Capture the cell that displays the provided text and extract its (x, y) central coordinate. 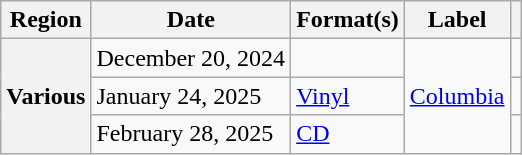
February 28, 2025 (191, 134)
Various (46, 96)
Vinyl (348, 96)
Label (457, 20)
Date (191, 20)
CD (348, 134)
Format(s) (348, 20)
December 20, 2024 (191, 58)
Region (46, 20)
Columbia (457, 96)
January 24, 2025 (191, 96)
